Output the (X, Y) coordinate of the center of the cell containing the given text.  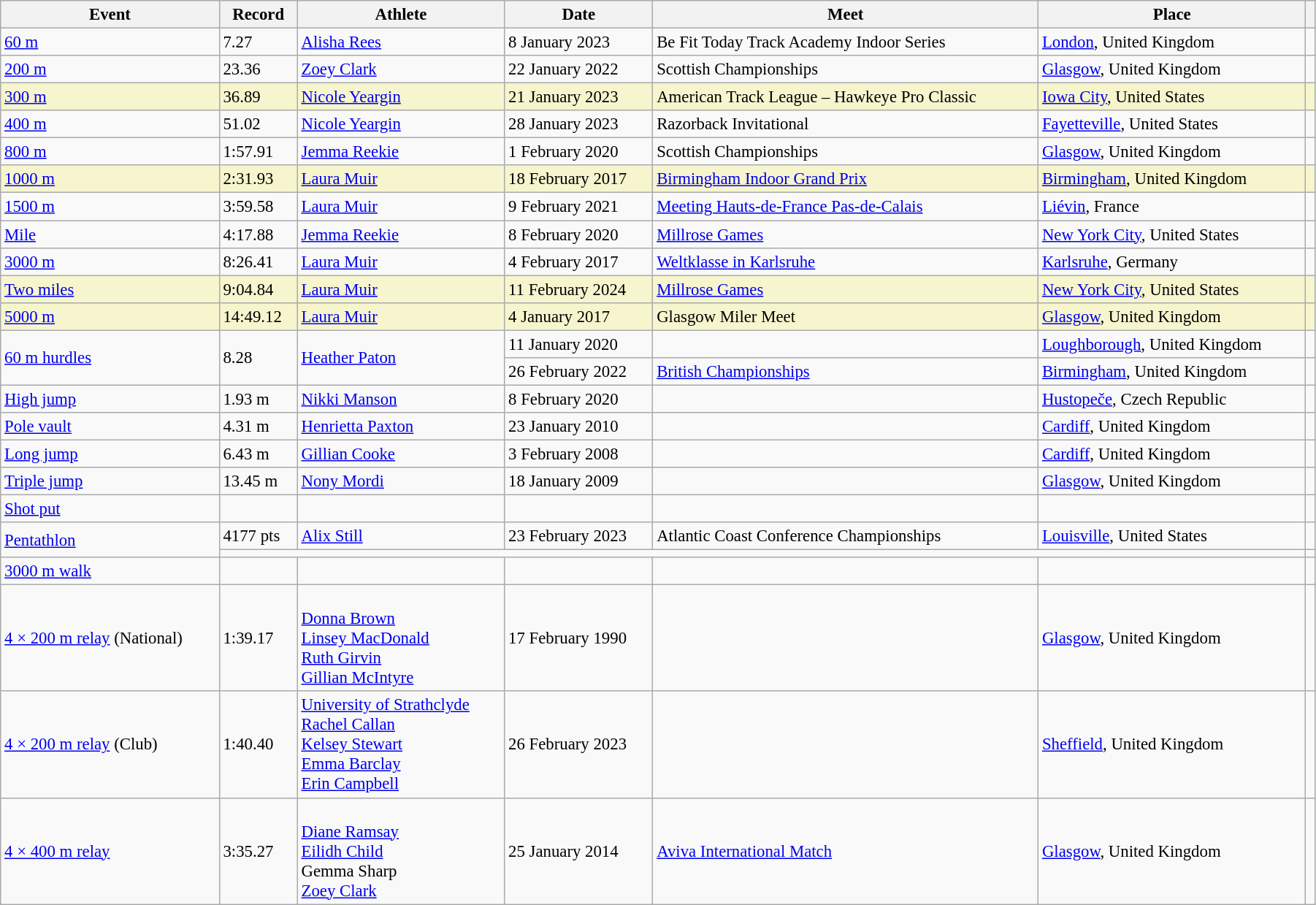
23 January 2010 (578, 427)
Alisha Rees (401, 42)
4:17.88 (259, 234)
18 January 2009 (578, 481)
Mile (110, 234)
4 × 200 m relay (National) (110, 638)
5000 m (110, 316)
11 February 2024 (578, 289)
Meeting Hauts-de-France Pas-de-Calais (846, 207)
Nikki Manson (401, 399)
Glasgow Miler Meet (846, 316)
36.89 (259, 97)
23 February 2023 (578, 536)
200 m (110, 69)
11 January 2020 (578, 344)
Zoey Clark (401, 69)
1:40.40 (259, 745)
4177 pts (259, 536)
3:59.58 (259, 207)
26 February 2022 (578, 372)
60 m hurdles (110, 358)
Donna BrownLinsey MacDonaldRuth GirvinGillian McIntyre (401, 638)
Record (259, 15)
60 m (110, 42)
Fayetteville, United States (1172, 124)
13.45 m (259, 481)
Gillian Cooke (401, 454)
1000 m (110, 179)
4 February 2017 (578, 261)
21 January 2023 (578, 97)
University of StrathclydeRachel CallanKelsey StewartEmma BarclayErin Campbell (401, 745)
Aviva International Match (846, 851)
8:26.41 (259, 261)
Place (1172, 15)
Be Fit Today Track Academy Indoor Series (846, 42)
London, United Kingdom (1172, 42)
7.27 (259, 42)
1.93 m (259, 399)
2:31.93 (259, 179)
Alix Still (401, 536)
Weltklasse in Karlsruhe (846, 261)
23.36 (259, 69)
3:35.27 (259, 851)
400 m (110, 124)
Triple jump (110, 481)
1:57.91 (259, 152)
Henrietta Paxton (401, 427)
1:39.17 (259, 638)
Karlsruhe, Germany (1172, 261)
Shot put (110, 509)
High jump (110, 399)
Date (578, 15)
51.02 (259, 124)
Liévin, France (1172, 207)
Meet (846, 15)
Long jump (110, 454)
4 × 400 m relay (110, 851)
14:49.12 (259, 316)
3000 m walk (110, 571)
6.43 m (259, 454)
1500 m (110, 207)
American Track League – Hawkeye Pro Classic (846, 97)
3 February 2008 (578, 454)
8 January 2023 (578, 42)
British Championships (846, 372)
3000 m (110, 261)
4.31 m (259, 427)
Sheffield, United Kingdom (1172, 745)
26 February 2023 (578, 745)
800 m (110, 152)
Atlantic Coast Conference Championships (846, 536)
9 February 2021 (578, 207)
Pentathlon (110, 540)
4 January 2017 (578, 316)
28 January 2023 (578, 124)
Diane RamsayEilidh ChildGemma SharpZoey Clark (401, 851)
Iowa City, United States (1172, 97)
9:04.84 (259, 289)
Two miles (110, 289)
1 February 2020 (578, 152)
Event (110, 15)
Birmingham Indoor Grand Prix (846, 179)
22 January 2022 (578, 69)
8.28 (259, 358)
Hustopeče, Czech Republic (1172, 399)
Heather Paton (401, 358)
18 February 2017 (578, 179)
Loughborough, United Kingdom (1172, 344)
4 × 200 m relay (Club) (110, 745)
Louisville, United States (1172, 536)
300 m (110, 97)
Razorback Invitational (846, 124)
Pole vault (110, 427)
17 February 1990 (578, 638)
Nony Mordi (401, 481)
Athlete (401, 15)
25 January 2014 (578, 851)
